Identify which cell holds the provided text, then report its [x, y] central coordinate. 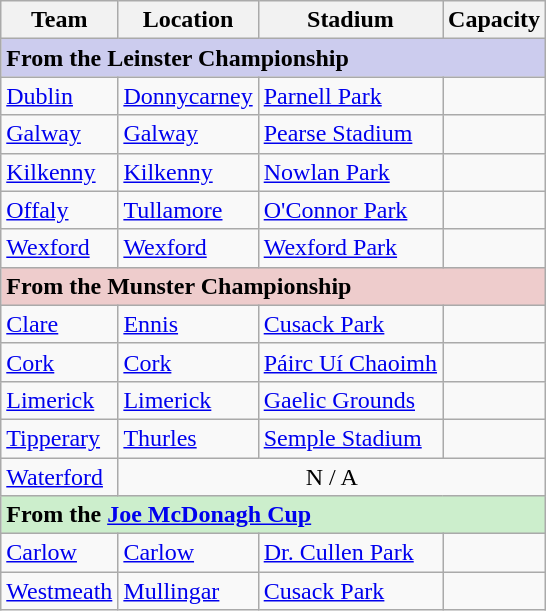
From the Leinster Championship [274, 58]
Location [188, 20]
Capacity [494, 20]
Wexford Park [350, 248]
Clare [60, 324]
Westmeath [60, 591]
Nowlan Park [350, 172]
Parnell Park [350, 96]
N / A [332, 477]
Dr. Cullen Park [350, 553]
Dublin [60, 96]
Gaelic Grounds [350, 400]
Thurles [188, 438]
Tullamore [188, 210]
O'Connor Park [350, 210]
Waterford [60, 477]
Tipperary [60, 438]
Semple Stadium [350, 438]
From the Joe McDonagh Cup [274, 515]
From the Munster Championship [274, 286]
Mullingar [188, 591]
Páirc Uí Chaoimh [350, 362]
Donnycarney [188, 96]
Offaly [60, 210]
Stadium [350, 20]
Pearse Stadium [350, 134]
Ennis [188, 324]
Team [60, 20]
